Scan for the cell matching the given text and deliver its (X, Y) coordinate at center. 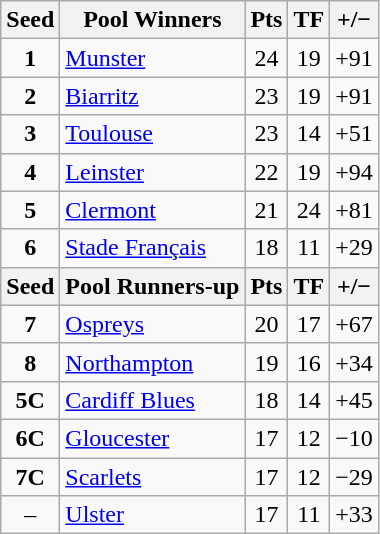
Stade Français (152, 248)
+45 (354, 400)
4 (30, 172)
+67 (354, 324)
22 (266, 172)
+51 (354, 134)
Ulster (152, 515)
+29 (354, 248)
−29 (354, 477)
Scarlets (152, 477)
Northampton (152, 362)
8 (30, 362)
Leinster (152, 172)
Ospreys (152, 324)
3 (30, 134)
– (30, 515)
21 (266, 210)
Clermont (152, 210)
7 (30, 324)
Biarritz (152, 96)
6C (30, 438)
1 (30, 58)
+34 (354, 362)
−10 (354, 438)
5C (30, 400)
+81 (354, 210)
20 (266, 324)
Gloucester (152, 438)
16 (309, 362)
6 (30, 248)
Cardiff Blues (152, 400)
Pool Winners (152, 20)
+94 (354, 172)
Munster (152, 58)
7C (30, 477)
Pool Runners-up (152, 286)
+33 (354, 515)
2 (30, 96)
Toulouse (152, 134)
5 (30, 210)
